Identify which cell holds the provided text, then report its (X, Y) central coordinate. 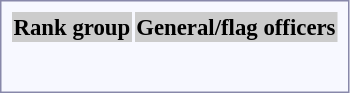
General/flag officers (236, 27)
Rank group (72, 27)
